For the text-containing cell, return its midpoint in (x, y) coordinate format. 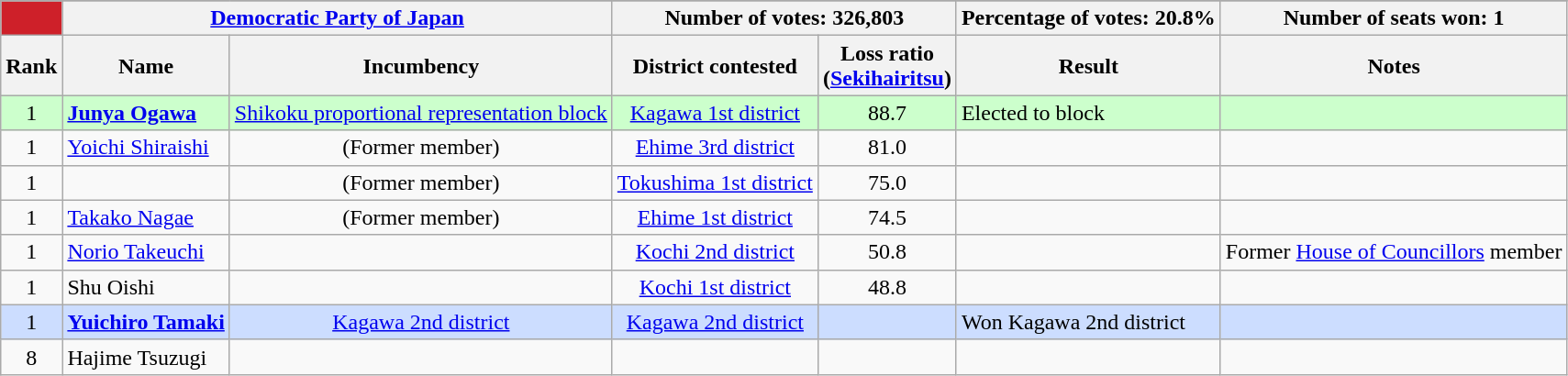
Junya Ogawa (146, 113)
Name (146, 66)
Kagawa 1st district (715, 113)
Shikoku proportional representation block (420, 113)
81.0 (886, 148)
Number of seats won: 1 (1394, 18)
48.8 (886, 287)
Yoichi Shiraishi (146, 148)
Former House of Councillors member (1394, 252)
Won Kagawa 2nd district (1088, 322)
75.0 (886, 182)
Tokushima 1st district (715, 182)
Percentage of votes: 20.8% (1088, 18)
Kochi 2nd district (715, 252)
74.5 (886, 217)
Norio Takeuchi (146, 252)
Result (1088, 66)
Ehime 1st district (715, 217)
Yuichiro Tamaki (146, 322)
Elected to block (1088, 113)
Democratic Party of Japan (338, 18)
District contested (715, 66)
Shu Oishi (146, 287)
Number of votes: 326,803 (784, 18)
88.7 (886, 113)
Incumbency (420, 66)
Takako Nagae (146, 217)
Hajime Tsuzugi (146, 357)
Loss ratio(Sekihairitsu) (886, 66)
Notes (1394, 66)
50.8 (886, 252)
Rank (31, 66)
Kochi 1st district (715, 287)
Ehime 3rd district (715, 148)
8 (31, 357)
